Detect which cell encompasses the target text, then output its [x, y] center coordinate. 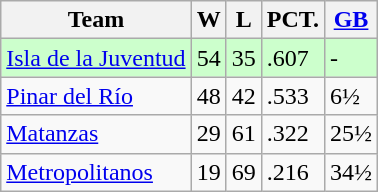
L [244, 20]
.607 [292, 58]
.322 [292, 134]
48 [208, 96]
42 [244, 96]
69 [244, 172]
Pinar del Río [96, 96]
61 [244, 134]
29 [208, 134]
PCT. [292, 20]
54 [208, 58]
35 [244, 58]
W [208, 20]
Matanzas [96, 134]
25½ [352, 134]
- [352, 58]
.216 [292, 172]
19 [208, 172]
GB [352, 20]
Team [96, 20]
Metropolitanos [96, 172]
34½ [352, 172]
Isla de la Juventud [96, 58]
.533 [292, 96]
6½ [352, 96]
